Determine the (x, y) coordinate at the center of the cell enclosing the given text.  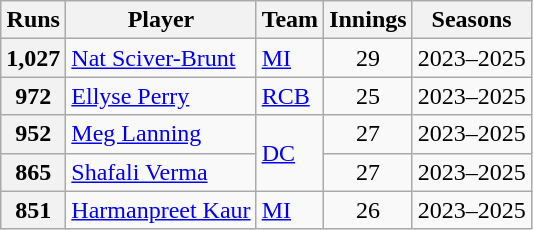
Runs (34, 20)
DC (290, 153)
Innings (368, 20)
Seasons (472, 20)
Harmanpreet Kaur (161, 210)
865 (34, 172)
Ellyse Perry (161, 96)
Shafali Verma (161, 172)
Nat Sciver-Brunt (161, 58)
RCB (290, 96)
25 (368, 96)
972 (34, 96)
Player (161, 20)
952 (34, 134)
Team (290, 20)
26 (368, 210)
Meg Lanning (161, 134)
851 (34, 210)
29 (368, 58)
1,027 (34, 58)
